Detect which cell encompasses the target text, then output its (X, Y) center coordinate. 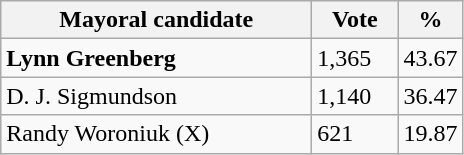
Vote (355, 20)
1,140 (355, 96)
Lynn Greenberg (156, 58)
36.47 (430, 96)
621 (355, 134)
43.67 (430, 58)
Mayoral candidate (156, 20)
19.87 (430, 134)
% (430, 20)
D. J. Sigmundson (156, 96)
Randy Woroniuk (X) (156, 134)
1,365 (355, 58)
